Scan for the cell matching the given text and deliver its [X, Y] coordinate at center. 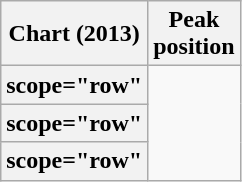
Peakposition [194, 34]
Chart (2013) [74, 34]
